Capture the cell that displays the provided text and extract its [X, Y] central coordinate. 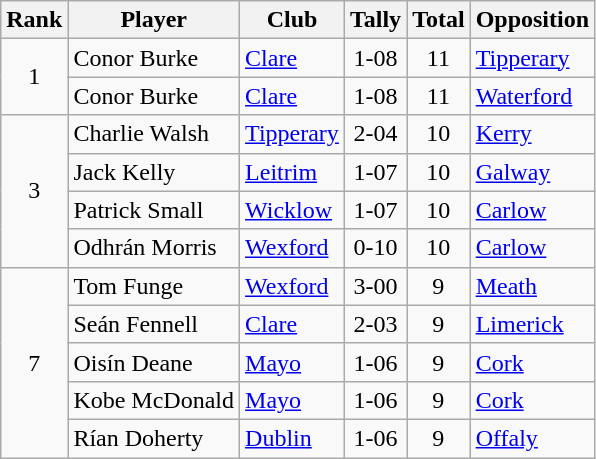
Total [439, 20]
Jack Kelly [154, 172]
Tom Funge [154, 286]
Odhrán Morris [154, 248]
Leitrim [292, 172]
Rank [34, 20]
3 [34, 191]
Seán Fennell [154, 324]
Player [154, 20]
Galway [532, 172]
Offaly [532, 438]
0-10 [375, 248]
Patrick Small [154, 210]
Kerry [532, 134]
3-00 [375, 286]
Waterford [532, 96]
Oisín Deane [154, 362]
1 [34, 77]
Kobe McDonald [154, 400]
Limerick [532, 324]
Opposition [532, 20]
Dublin [292, 438]
7 [34, 362]
Tally [375, 20]
Wicklow [292, 210]
2-04 [375, 134]
Rían Doherty [154, 438]
2-03 [375, 324]
Meath [532, 286]
Club [292, 20]
Charlie Walsh [154, 134]
